Output the [X, Y] coordinate of the center of the cell containing the given text.  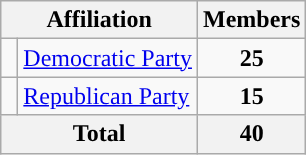
Democratic Party [108, 58]
15 [251, 96]
25 [251, 58]
40 [251, 134]
Republican Party [108, 96]
Total [100, 134]
Members [251, 20]
Affiliation [100, 20]
